Scan for the cell matching the given text and deliver its [X, Y] coordinate at center. 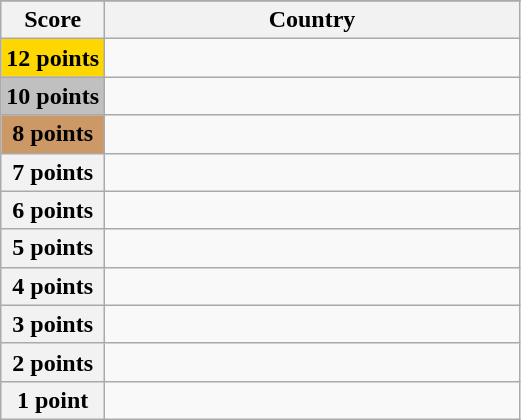
4 points [53, 286]
Score [53, 20]
8 points [53, 134]
10 points [53, 96]
7 points [53, 172]
6 points [53, 210]
3 points [53, 324]
12 points [53, 58]
Country [312, 20]
2 points [53, 362]
5 points [53, 248]
1 point [53, 400]
